Identify which cell holds the provided text, then report its [x, y] central coordinate. 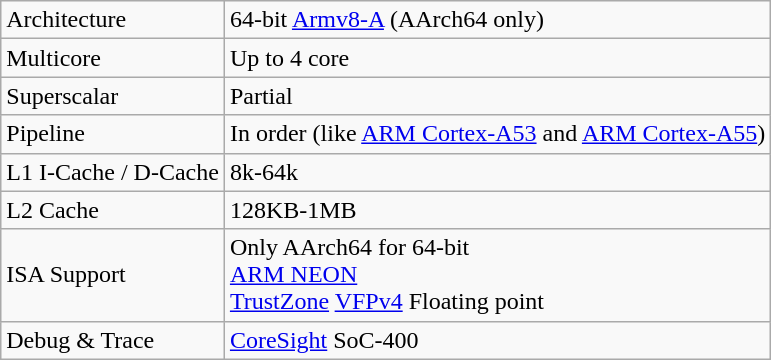
Multicore [113, 58]
ISA Support [113, 275]
Only AArch64 for 64-bitARM NEONTrustZone VFPv4 Floating point [497, 275]
64-bit Armv8-A (AArch64 only) [497, 20]
L1 I-Cache / D-Cache [113, 172]
L2 Cache [113, 210]
8k-64k [497, 172]
Debug & Trace [113, 340]
Architecture [113, 20]
Up to 4 core [497, 58]
128KB-1MB [497, 210]
Pipeline [113, 134]
In order (like ARM Cortex-A53 and ARM Cortex-A55) [497, 134]
CoreSight SoC-400 [497, 340]
Superscalar [113, 96]
Partial [497, 96]
